Return (x, y) of the center of cell containing provided text 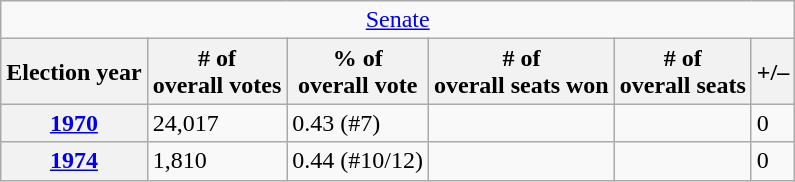
1970 (74, 123)
24,017 (217, 123)
# ofoverall seats (682, 72)
0.43 (#7) (358, 123)
0.44 (#10/12) (358, 161)
1974 (74, 161)
# ofoverall votes (217, 72)
Senate (398, 20)
+/– (772, 72)
# ofoverall seats won (522, 72)
Election year (74, 72)
% ofoverall vote (358, 72)
1,810 (217, 161)
